From the cell containing the given text, extract its center point as (X, Y) coordinate. 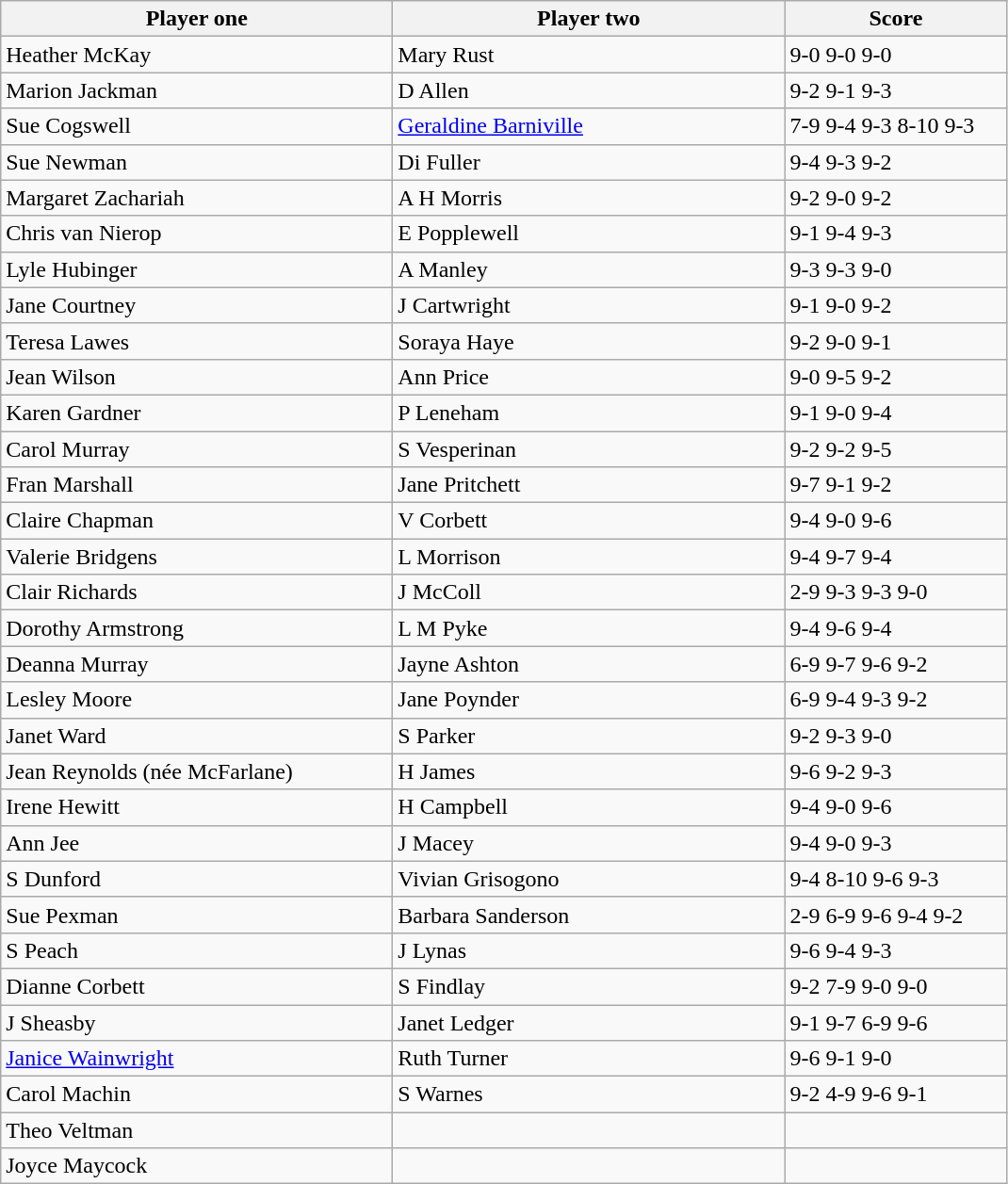
A H Morris (589, 198)
Carol Machin (197, 1095)
Ruth Turner (589, 1059)
V Corbett (589, 521)
9-4 8-10 9-6 9-3 (896, 879)
Lesley Moore (197, 700)
Dianne Corbett (197, 986)
S Peach (197, 950)
Carol Murray (197, 449)
7-9 9-4 9-3 8-10 9-3 (896, 126)
Ann Price (589, 377)
Margaret Zachariah (197, 198)
9-2 9-0 9-2 (896, 198)
9-1 9-0 9-4 (896, 413)
S Parker (589, 736)
Mary Rust (589, 55)
Geraldine Barniville (589, 126)
Score (896, 19)
9-4 9-7 9-4 (896, 557)
Clair Richards (197, 592)
9-4 9-6 9-4 (896, 628)
J McColl (589, 592)
6-9 9-4 9-3 9-2 (896, 700)
Sue Pexman (197, 915)
Soraya Haye (589, 341)
Heather McKay (197, 55)
Irene Hewitt (197, 807)
Marion Jackman (197, 90)
Deanna Murray (197, 664)
S Vesperinan (589, 449)
S Dunford (197, 879)
P Leneham (589, 413)
Dorothy Armstrong (197, 628)
Jane Poynder (589, 700)
Fran Marshall (197, 485)
S Findlay (589, 986)
9-2 9-3 9-0 (896, 736)
9-6 9-2 9-3 (896, 771)
Jean Wilson (197, 377)
9-0 9-0 9-0 (896, 55)
9-1 9-7 6-9 9-6 (896, 1022)
J Cartwright (589, 305)
9-1 9-4 9-3 (896, 234)
9-3 9-3 9-0 (896, 269)
Jane Courtney (197, 305)
9-2 4-9 9-6 9-1 (896, 1095)
E Popplewell (589, 234)
Chris van Nierop (197, 234)
D Allen (589, 90)
Ann Jee (197, 843)
Theo Veltman (197, 1130)
Valerie Bridgens (197, 557)
Joyce Maycock (197, 1166)
9-7 9-1 9-2 (896, 485)
A Manley (589, 269)
9-6 9-1 9-0 (896, 1059)
9-6 9-4 9-3 (896, 950)
9-1 9-0 9-2 (896, 305)
9-2 9-2 9-5 (896, 449)
Jean Reynolds (née McFarlane) (197, 771)
2-9 9-3 9-3 9-0 (896, 592)
J Macey (589, 843)
L M Pyke (589, 628)
9-0 9-5 9-2 (896, 377)
Janet Ward (197, 736)
Sue Cogswell (197, 126)
S Warnes (589, 1095)
Janice Wainwright (197, 1059)
Player one (197, 19)
Player two (589, 19)
9-4 9-3 9-2 (896, 162)
6-9 9-7 9-6 9-2 (896, 664)
Karen Gardner (197, 413)
Di Fuller (589, 162)
9-2 7-9 9-0 9-0 (896, 986)
Lyle Hubinger (197, 269)
Claire Chapman (197, 521)
Janet Ledger (589, 1022)
9-2 9-0 9-1 (896, 341)
J Lynas (589, 950)
H James (589, 771)
L Morrison (589, 557)
Vivian Grisogono (589, 879)
9-2 9-1 9-3 (896, 90)
H Campbell (589, 807)
Jayne Ashton (589, 664)
Teresa Lawes (197, 341)
Sue Newman (197, 162)
2-9 6-9 9-6 9-4 9-2 (896, 915)
Jane Pritchett (589, 485)
9-4 9-0 9-3 (896, 843)
Barbara Sanderson (589, 915)
J Sheasby (197, 1022)
